Pinpoint the cell where the given text exists, returning its (X, Y) midpoint coordinate. 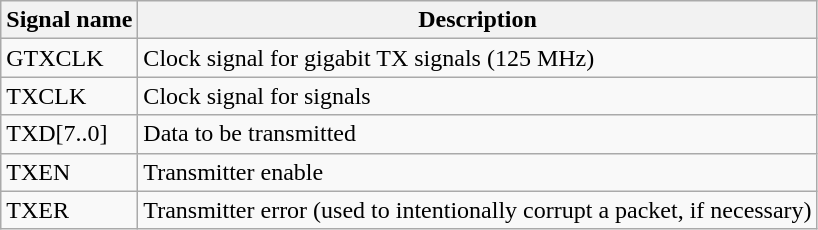
TXEN (70, 172)
TXCLK (70, 96)
Clock signal for gigabit TX signals (125 MHz) (478, 58)
Clock signal for signals (478, 96)
Signal name (70, 20)
TXER (70, 210)
TXD[7..0] (70, 134)
GTXCLK (70, 58)
Description (478, 20)
Data to be transmitted (478, 134)
Transmitter error (used to intentionally corrupt a packet, if necessary) (478, 210)
Transmitter enable (478, 172)
